Determine the [x, y] coordinate at the center of the cell enclosing the given text.  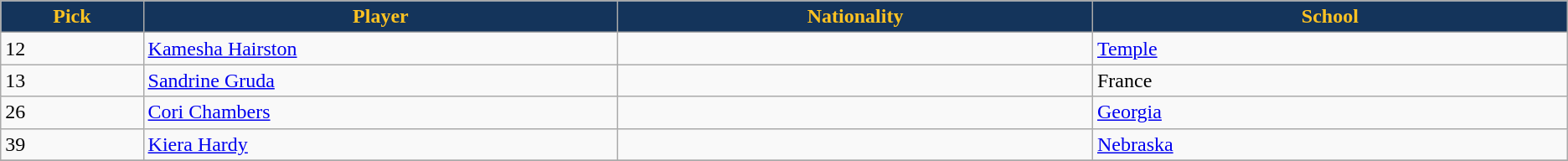
Kiera Hardy [380, 144]
Pick [72, 17]
Player [380, 17]
School [1330, 17]
39 [72, 144]
Cori Chambers [380, 112]
Temple [1330, 49]
13 [72, 80]
Nationality [856, 17]
France [1330, 80]
Kamesha Hairston [380, 49]
Sandrine Gruda [380, 80]
12 [72, 49]
26 [72, 112]
Nebraska [1330, 144]
Georgia [1330, 112]
